Output the [X, Y] coordinate of the center of the cell containing the given text.  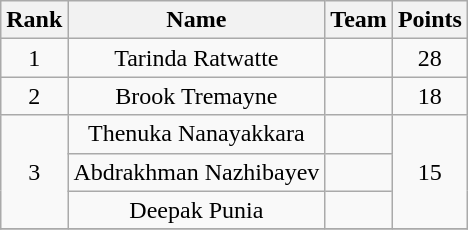
Team [359, 20]
Tarinda Ratwatte [196, 58]
Thenuka Nanayakkara [196, 134]
Brook Tremayne [196, 96]
3 [34, 172]
Abdrakhman Nazhibayev [196, 172]
15 [430, 172]
Rank [34, 20]
1 [34, 58]
Points [430, 20]
Deepak Punia [196, 210]
2 [34, 96]
Name [196, 20]
18 [430, 96]
28 [430, 58]
